Pinpoint the cell where the given text exists, returning its (X, Y) midpoint coordinate. 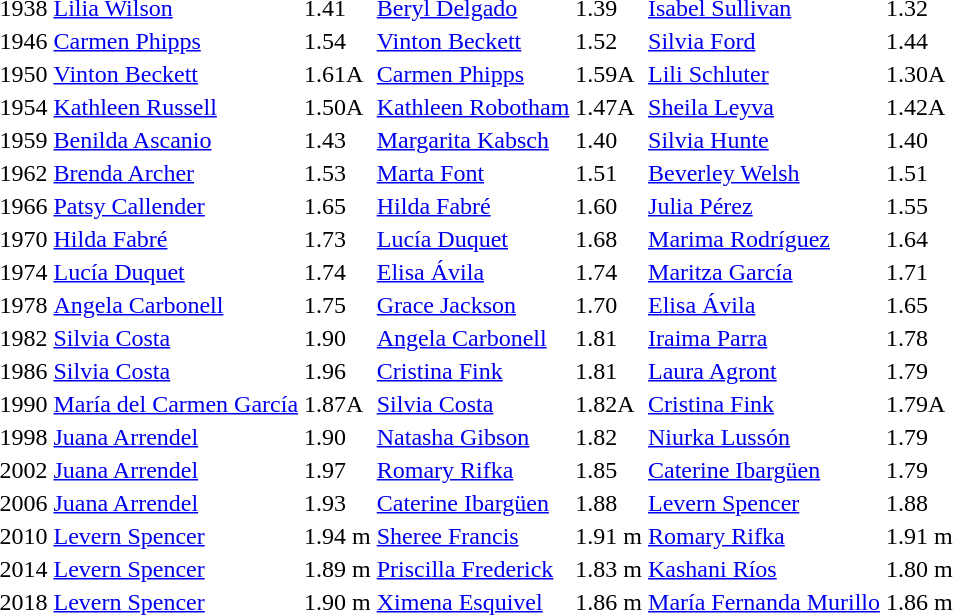
Grace Jackson (473, 305)
1.88 (609, 503)
Silvia Ford (764, 41)
1.97 (338, 470)
Sheila Leyva (764, 107)
Priscilla Frederick (473, 569)
Lili Schluter (764, 74)
Natasha Gibson (473, 437)
Kashani Ríos (764, 569)
1.51 (609, 173)
1.52 (609, 41)
Benilda Ascanio (176, 140)
1.87A (338, 404)
1.61A (338, 74)
1.59A (609, 74)
1.70 (609, 305)
Patsy Callender (176, 206)
Julia Pérez (764, 206)
Silvia Hunte (764, 140)
1.85 (609, 470)
1.96 (338, 371)
1.93 (338, 503)
1.60 (609, 206)
1.53 (338, 173)
Marima Rodríguez (764, 239)
1.68 (609, 239)
Brenda Archer (176, 173)
Laura Agront (764, 371)
Sheree Francis (473, 536)
Margarita Kabsch (473, 140)
1.47A (609, 107)
1.73 (338, 239)
Kathleen Russell (176, 107)
1.82 (609, 437)
1.43 (338, 140)
1.94 m (338, 536)
1.89 m (338, 569)
1.54 (338, 41)
Niurka Lussón (764, 437)
Maritza García (764, 272)
1.82A (609, 404)
1.50A (338, 107)
Kathleen Robotham (473, 107)
María del Carmen García (176, 404)
Marta Font (473, 173)
1.83 m (609, 569)
1.65 (338, 206)
1.75 (338, 305)
Beverley Welsh (764, 173)
1.40 (609, 140)
Iraima Parra (764, 338)
1.91 m (609, 536)
